Return the [x, y] coordinate for the center point of the cell that contains the specified text.  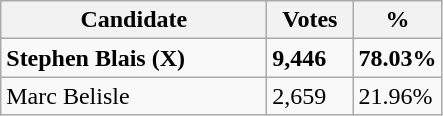
Marc Belisle [134, 96]
Candidate [134, 20]
78.03% [398, 58]
9,446 [310, 58]
Stephen Blais (X) [134, 58]
21.96% [398, 96]
Votes [310, 20]
% [398, 20]
2,659 [310, 96]
